Return (X, Y) of the center of cell containing provided text 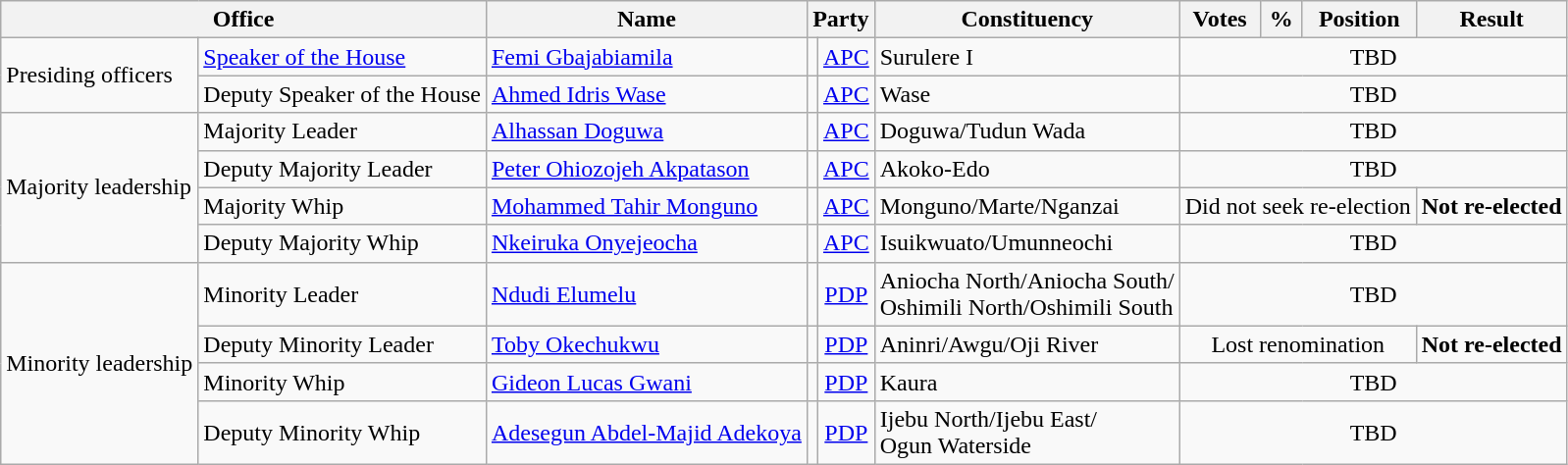
Toby Okechukwu (646, 344)
Name (646, 20)
Peter Ohiozojeh Akpatason (646, 169)
Constituency (1026, 20)
Position (1359, 20)
Office (243, 20)
Isuikwuato/Umunneochi (1026, 243)
Did not seek re-election (1297, 206)
Majority Leader (342, 131)
Minority Leader (342, 294)
Ijebu North/Ijebu East/Ogun Waterside (1026, 432)
Aniocha North/Aniocha South/Oshimili North/Oshimili South (1026, 294)
Aninri/Awgu/Oji River (1026, 344)
Akoko-Edo (1026, 169)
Minority leadership (100, 363)
Deputy Majority Whip (342, 243)
Wase (1026, 94)
Party (840, 20)
Femi Gbajabiamila (646, 57)
Ndudi Elumelu (646, 294)
Deputy Minority Leader (342, 344)
Adesegun Abdel-Majid Adekoya (646, 432)
Doguwa/Tudun Wada (1026, 131)
Deputy Minority Whip (342, 432)
Gideon Lucas Gwani (646, 382)
Deputy Majority Leader (342, 169)
Votes (1220, 20)
Deputy Speaker of the House (342, 94)
Majority leadership (100, 187)
Ahmed Idris Wase (646, 94)
Minority Whip (342, 382)
Surulere I (1026, 57)
Monguno/Marte/Nganzai (1026, 206)
Nkeiruka Onyejeocha (646, 243)
Lost renomination (1297, 344)
Result (1491, 20)
Kaura (1026, 382)
Alhassan Doguwa (646, 131)
Mohammed Tahir Monguno (646, 206)
Majority Whip (342, 206)
% (1281, 20)
Speaker of the House (342, 57)
Presiding officers (100, 76)
